Find where the given text appears and provide that cell's center as [X, Y] coordinate. 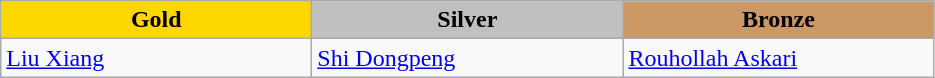
Liu Xiang [156, 58]
Rouhollah Askari [778, 58]
Shi Dongpeng [468, 58]
Bronze [778, 20]
Silver [468, 20]
Gold [156, 20]
